Find where the given text appears and provide that cell's center as (X, Y) coordinate. 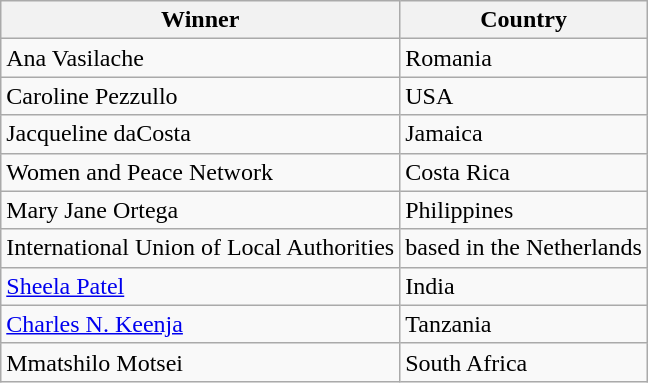
Sheela Patel (200, 286)
Ana Vasilache (200, 58)
Mary Jane Ortega (200, 210)
India (524, 286)
Winner (200, 20)
Philippines (524, 210)
Costa Rica (524, 172)
Jamaica (524, 134)
International Union of Local Authorities (200, 248)
Jacqueline daCosta (200, 134)
Charles N. Keenja (200, 324)
Romania (524, 58)
based in the Netherlands (524, 248)
South Africa (524, 362)
Tanzania (524, 324)
Women and Peace Network (200, 172)
Caroline Pezzullo (200, 96)
Country (524, 20)
USA (524, 96)
Mmatshilo Motsei (200, 362)
